From the cell containing the given text, extract its center point as [X, Y] coordinate. 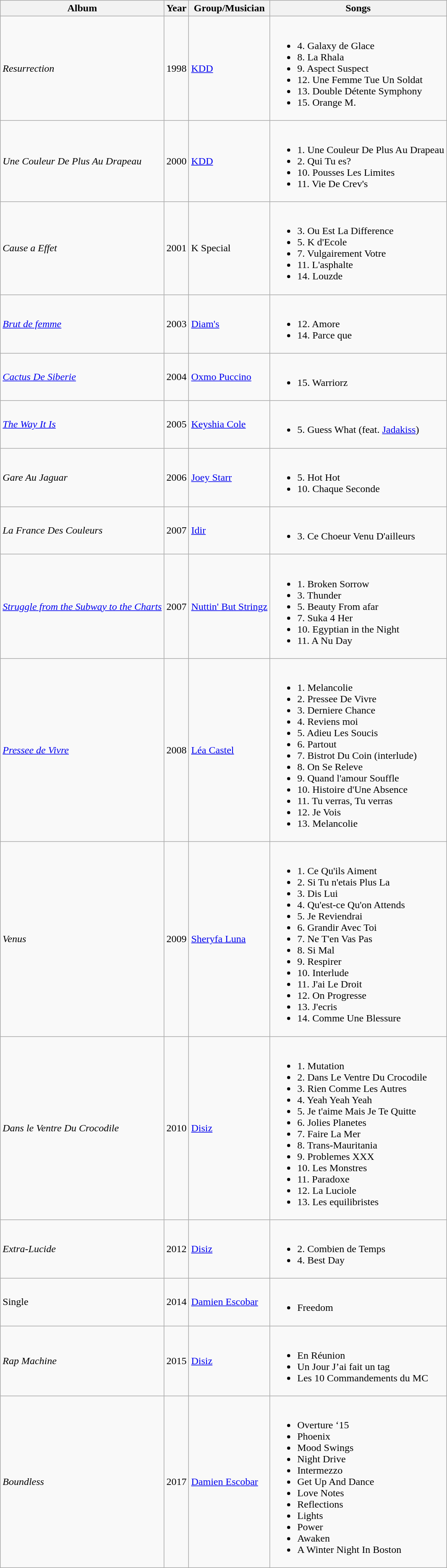
15. Warriorz [358, 377]
2. Combien de Temps4. Best Day [358, 1249]
5. Guess What (feat. Jadakiss) [358, 425]
Overture ‘15PhoenixMood SwingsNight DriveIntermezzoGet Up And DanceLove NotesReflectionsLightsPowerAwakenA Winter Night In Boston [358, 1482]
3. Ce Choeur Venu D'ailleurs [358, 530]
2000 [176, 161]
12. Amore14. Parce que [358, 324]
2017 [176, 1482]
Dans le Ventre Du Crocodile [82, 1128]
Freedom [358, 1302]
Album [82, 8]
Nuttin' But Stringz [229, 606]
1. Broken Sorrow3. Thunder5. Beauty From afar7. Suka 4 Her10. Egyptian in the Night11. A Nu Day [358, 606]
4. Galaxy de Glace8. La Rhala9. Aspect Suspect12. Une Femme Tue Un Soldat13. Double Détente Symphony15. Orange M. [358, 68]
1998 [176, 68]
Songs [358, 8]
En RéunionUn Jour J’ai fait un tagLes 10 Commandements du MC [358, 1361]
2012 [176, 1249]
Rap Machine [82, 1361]
Léa Castel [229, 750]
2015 [176, 1361]
Venus [82, 939]
Struggle from the Subway to the Charts [82, 606]
Oxmo Puccino [229, 377]
Extra-Lucide [82, 1249]
Gare Au Jaguar [82, 477]
The Way It Is [82, 425]
2005 [176, 425]
Joey Starr [229, 477]
2014 [176, 1302]
2010 [176, 1128]
K Special [229, 248]
Brut de femme [82, 324]
2003 [176, 324]
2009 [176, 939]
Boundless [82, 1482]
Resurrection [82, 68]
Group/Musician [229, 8]
Diam's [229, 324]
Cactus De Siberie [82, 377]
Une Couleur De Plus Au Drapeau [82, 161]
1. Une Couleur De Plus Au Drapeau2. Qui Tu es?10. Pousses Les Limites11. Vie De Crev's [358, 161]
3. Ou Est La Difference5. K d'Ecole7. Vulgairement Votre11. L'asphalte14. Louzde [358, 248]
Idir [229, 530]
Keyshia Cole [229, 425]
Pressee de Vivre [82, 750]
Cause a Effet [82, 248]
2008 [176, 750]
2004 [176, 377]
2001 [176, 248]
Single [82, 1302]
2006 [176, 477]
Sheryfa Luna [229, 939]
La France Des Couleurs [82, 530]
Year [176, 8]
5. Hot Hot10. Chaque Seconde [358, 477]
